Detect which cell encompasses the target text, then output its [X, Y] center coordinate. 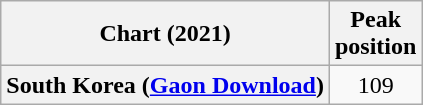
Chart (2021) [166, 34]
Peakposition [375, 34]
South Korea (Gaon Download) [166, 85]
109 [375, 85]
